Extract the [X, Y] coordinate from the center of the cell holding the provided text.  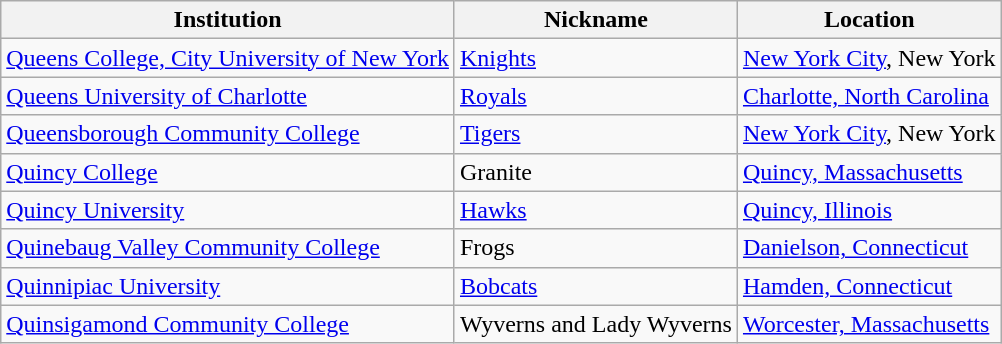
Charlotte, North Carolina [869, 96]
Frogs [596, 248]
Hamden, Connecticut [869, 286]
Worcester, Massachusetts [869, 324]
Quincy, Massachusetts [869, 172]
Location [869, 20]
Quinsigamond Community College [228, 324]
Quincy University [228, 210]
Hawks [596, 210]
Danielson, Connecticut [869, 248]
Tigers [596, 134]
Granite [596, 172]
Queens College, City University of New York [228, 58]
Quincy, Illinois [869, 210]
Quincy College [228, 172]
Wyverns and Lady Wyverns [596, 324]
Bobcats [596, 286]
Royals [596, 96]
Knights [596, 58]
Quinnipiac University [228, 286]
Queensborough Community College [228, 134]
Institution [228, 20]
Nickname [596, 20]
Quinebaug Valley Community College [228, 248]
Queens University of Charlotte [228, 96]
